Scan for the cell matching the given text and deliver its (x, y) coordinate at center. 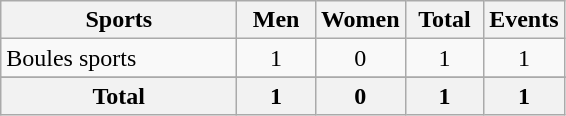
Women (360, 20)
Men (276, 20)
Events (524, 20)
Boules sports (119, 58)
Sports (119, 20)
